Scan for the cell matching the given text and deliver its [x, y] coordinate at center. 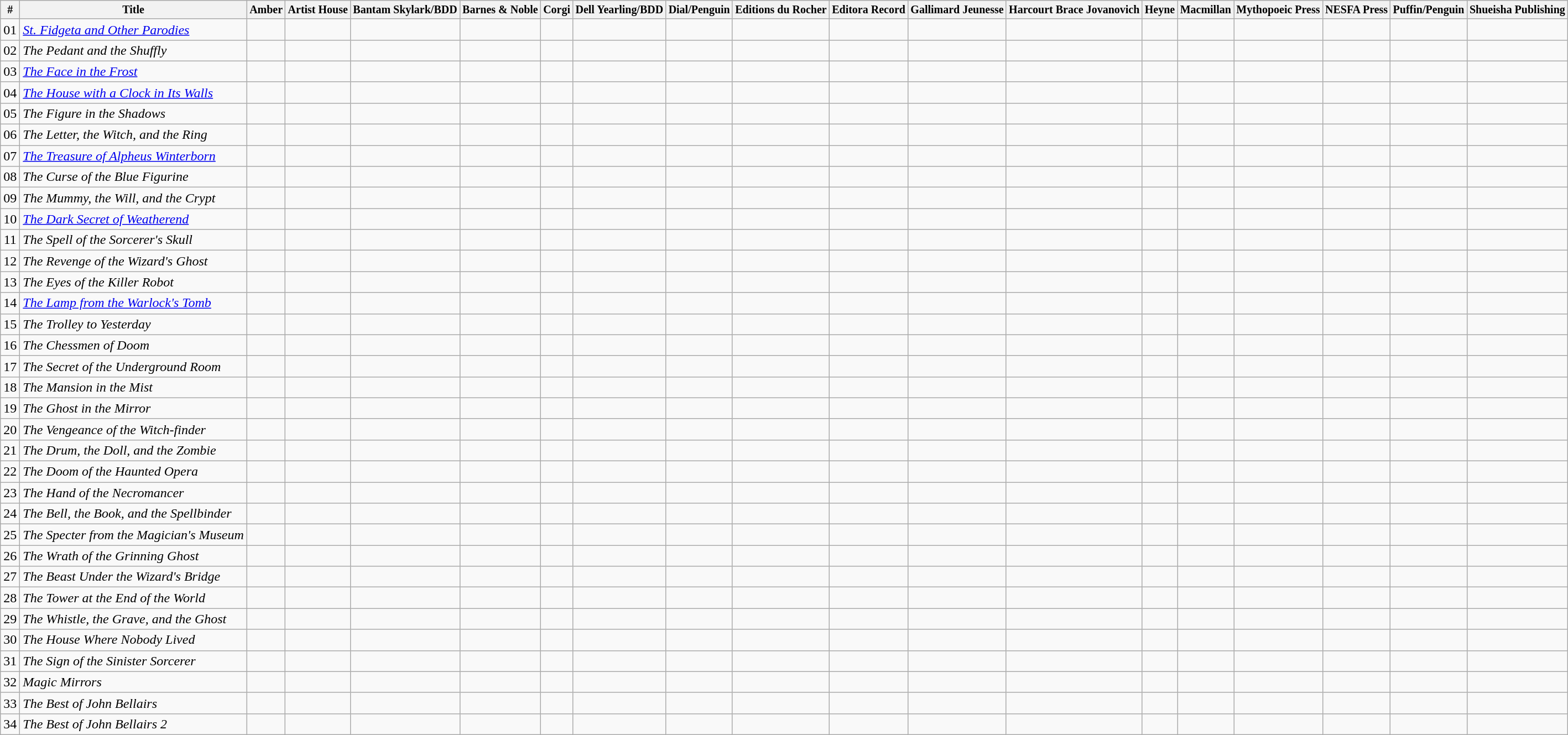
NESFA Press [1356, 10]
# [10, 10]
Mythopoeic Press [1279, 10]
The Doom of the Haunted Opera [134, 472]
32 [10, 682]
The Treasure of Alpheus Winterborn [134, 156]
24 [10, 514]
Harcourt Brace Jovanovich [1074, 10]
The Face in the Frost [134, 71]
The Whistle, the Grave, and the Ghost [134, 619]
The Specter from the Magician's Museum [134, 535]
27 [10, 577]
The House Where Nobody Lived [134, 640]
The Letter, the Witch, and the Ring [134, 135]
Editions du Rocher [781, 10]
Artist House [318, 10]
The Drum, the Doll, and the Zombie [134, 450]
St. Fidgeta and Other Parodies [134, 29]
07 [10, 156]
25 [10, 535]
Barnes & Noble [500, 10]
16 [10, 345]
The Wrath of the Grinning Ghost [134, 556]
18 [10, 387]
The Spell of the Sorcerer's Skull [134, 240]
13 [10, 282]
04 [10, 92]
06 [10, 135]
Puffin/Penguin [1429, 10]
17 [10, 366]
12 [10, 261]
The Secret of the Underground Room [134, 366]
The Ghost in the Mirror [134, 408]
14 [10, 303]
Editora Record [868, 10]
26 [10, 556]
01 [10, 29]
Title [134, 10]
The Sign of the Sinister Sorcerer [134, 661]
The Mansion in the Mist [134, 387]
31 [10, 661]
19 [10, 408]
Gallimard Jeunesse [957, 10]
Shueisha Publishing [1517, 10]
05 [10, 113]
The Dark Secret of Weatherend [134, 219]
34 [10, 724]
09 [10, 198]
The Tower at the End of the World [134, 598]
The Eyes of the Killer Robot [134, 282]
The Curse of the Blue Figurine [134, 177]
29 [10, 619]
30 [10, 640]
Magic Mirrors [134, 682]
The Chessmen of Doom [134, 345]
10 [10, 219]
Dial/Penguin [699, 10]
Macmillan [1206, 10]
The Vengeance of the Witch-finder [134, 429]
The House with a Clock in Its Walls [134, 92]
11 [10, 240]
Dell Yearling/BDD [619, 10]
The Trolley to Yesterday [134, 324]
03 [10, 71]
The Best of John Bellairs [134, 703]
28 [10, 598]
02 [10, 50]
The Revenge of the Wizard's Ghost [134, 261]
The Mummy, the Will, and the Crypt [134, 198]
23 [10, 493]
33 [10, 703]
The Pedant and the Shuffly [134, 50]
21 [10, 450]
Corgi [556, 10]
The Best of John Bellairs 2 [134, 724]
Bantam Skylark/BDD [405, 10]
The Lamp from the Warlock's Tomb [134, 303]
The Figure in the Shadows [134, 113]
20 [10, 429]
22 [10, 472]
Amber [265, 10]
15 [10, 324]
08 [10, 177]
The Beast Under the Wizard's Bridge [134, 577]
Heyne [1160, 10]
The Bell, the Book, and the Spellbinder [134, 514]
The Hand of the Necromancer [134, 493]
